Capture the cell that displays the provided text and extract its (x, y) central coordinate. 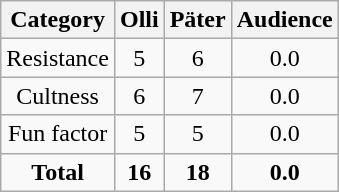
Fun factor (58, 134)
Audience (284, 20)
7 (198, 96)
Total (58, 172)
Cultness (58, 96)
18 (198, 172)
Category (58, 20)
Olli (139, 20)
16 (139, 172)
Päter (198, 20)
Resistance (58, 58)
